Return the (X, Y) coordinate for the center point of the cell that contains the specified text.  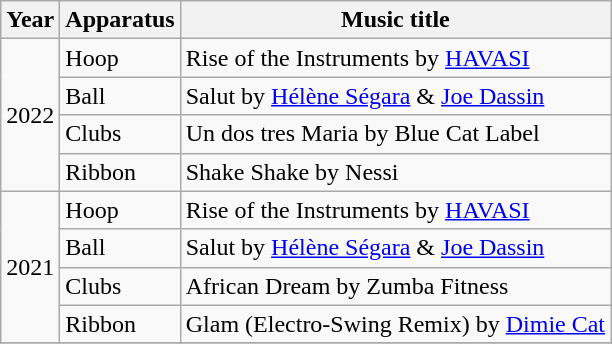
Apparatus (120, 20)
2021 (30, 267)
Shake Shake by Nessi (395, 172)
Year (30, 20)
Glam (Electro-Swing Remix) by Dimie Cat (395, 324)
Un dos tres Maria by Blue Cat Label (395, 134)
African Dream by Zumba Fitness (395, 286)
2022 (30, 115)
Music title (395, 20)
